For the text-containing cell, return its midpoint in (x, y) coordinate format. 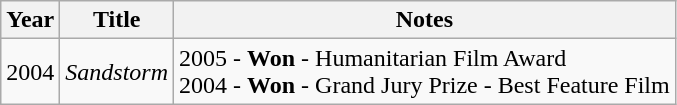
2005 - Won - Humanitarian Film Award2004 - Won - Grand Jury Prize - Best Feature Film (425, 72)
Sandstorm (117, 72)
Notes (425, 20)
Title (117, 20)
Year (30, 20)
2004 (30, 72)
